Pinpoint the cell where the given text exists, returning its (x, y) midpoint coordinate. 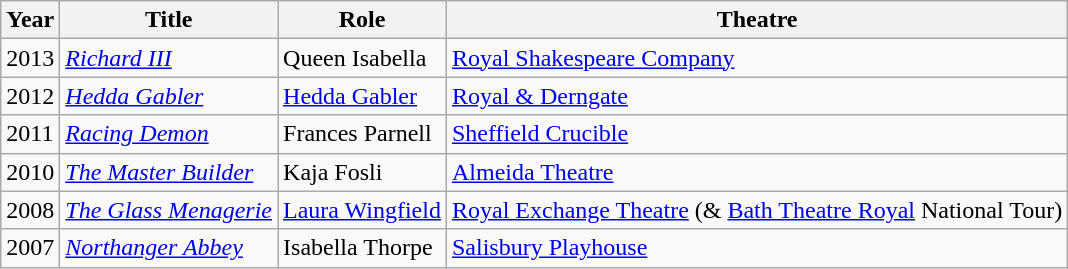
Northanger Abbey (169, 248)
2013 (30, 58)
Frances Parnell (362, 134)
Queen Isabella (362, 58)
Richard III (169, 58)
Laura Wingfield (362, 210)
2012 (30, 96)
Royal Exchange Theatre (& Bath Theatre Royal National Tour) (756, 210)
Year (30, 20)
Theatre (756, 20)
Royal Shakespeare Company (756, 58)
The Glass Menagerie (169, 210)
2008 (30, 210)
Almeida Theatre (756, 172)
The Master Builder (169, 172)
Royal & Derngate (756, 96)
Role (362, 20)
2011 (30, 134)
Racing Demon (169, 134)
2007 (30, 248)
Sheffield Crucible (756, 134)
Kaja Fosli (362, 172)
2010 (30, 172)
Title (169, 20)
Isabella Thorpe (362, 248)
Salisbury Playhouse (756, 248)
